For the text-containing cell, return its midpoint in [X, Y] coordinate format. 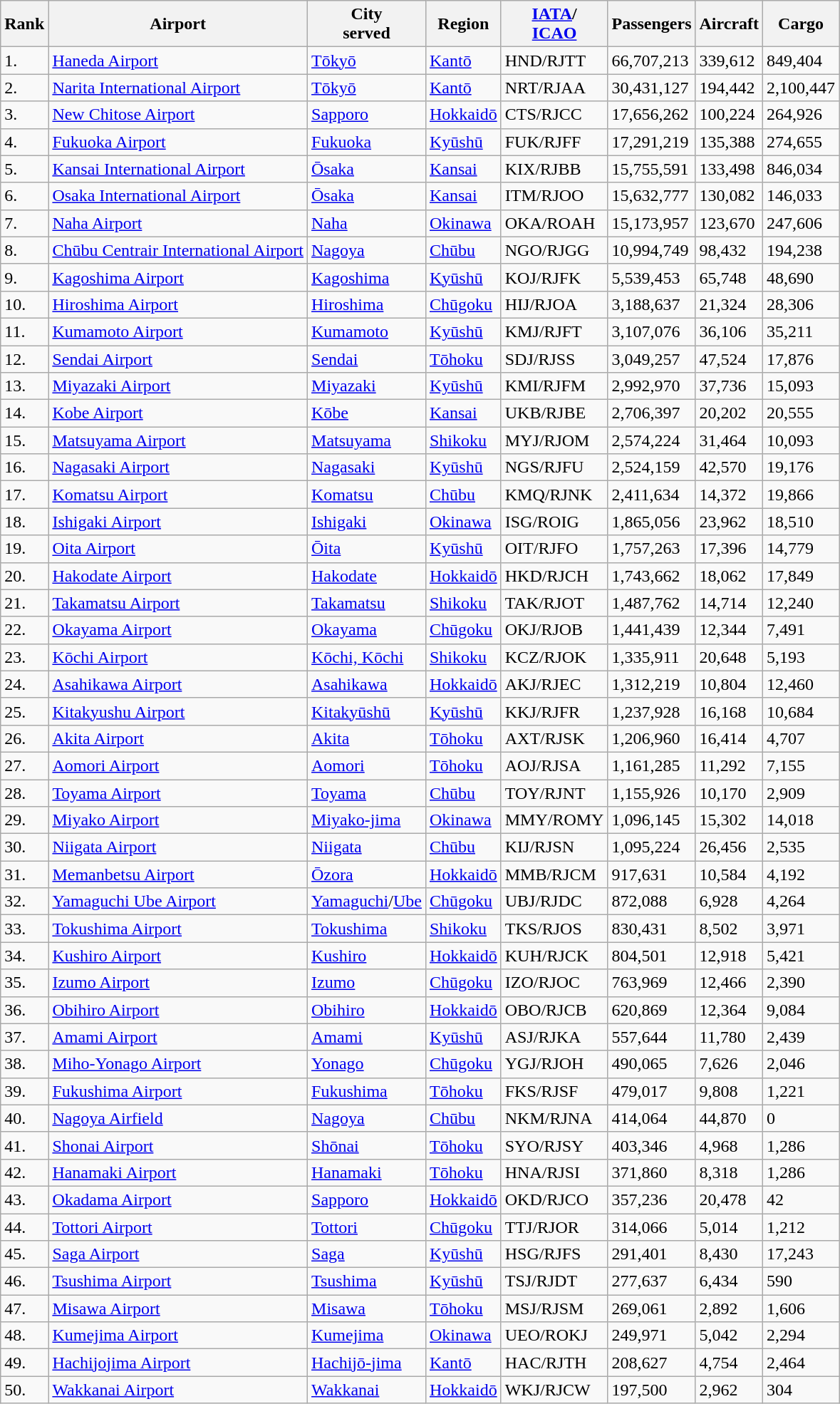
Kumejima Airport [178, 1336]
35. [24, 983]
UEO/ROKJ [554, 1336]
Tottori Airport [178, 1227]
Toyama [367, 793]
MMY/ROMY [554, 820]
9,808 [730, 1091]
OBO/RJCB [554, 1010]
33. [24, 929]
3,107,076 [651, 331]
Misawa Airport [178, 1308]
12,364 [730, 1010]
OKA/ROAH [554, 223]
Sendai [367, 358]
371,860 [651, 1172]
2,535 [801, 847]
Miyako-jima [367, 820]
Yamaguchi Ube Airport [178, 902]
Fukushima [367, 1091]
7,155 [801, 765]
Komatsu [367, 495]
2,909 [801, 793]
KKJ/RJFR [554, 711]
HNA/RJSI [554, 1172]
Shōnai [367, 1145]
2,100,447 [801, 88]
16,414 [730, 738]
Saga [367, 1254]
194,238 [801, 250]
36,106 [730, 331]
123,670 [730, 223]
3,188,637 [651, 304]
872,088 [651, 902]
1,155,926 [651, 793]
SYO/RJSY [554, 1145]
Tokushima [367, 929]
17. [24, 495]
Wakkanai Airport [178, 1390]
UBJ/RJDC [554, 902]
36. [24, 1010]
830,431 [651, 929]
Okadama Airport [178, 1199]
KUH/RJCK [554, 956]
3. [24, 115]
2. [24, 88]
42 [801, 1199]
FUK/RJFF [554, 142]
20,478 [730, 1199]
Asahikawa Airport [178, 684]
277,637 [651, 1281]
12,344 [730, 630]
Akita [367, 738]
14. [24, 413]
Aomori Airport [178, 765]
25. [24, 711]
17,291,219 [651, 142]
31. [24, 874]
Takamatsu Airport [178, 603]
Izumo Airport [178, 983]
15,173,957 [651, 223]
194,442 [730, 88]
6,928 [730, 902]
Naha [367, 223]
15,093 [801, 386]
26,456 [730, 847]
Komatsu Airport [178, 495]
Kōbe [367, 413]
17,396 [730, 549]
12,460 [801, 684]
65,748 [730, 277]
HAC/RJTH [554, 1363]
Yamaguchi/Ube [367, 902]
Nagasaki [367, 468]
3,971 [801, 929]
5,421 [801, 956]
Kōchi Airport [178, 657]
1,606 [801, 1308]
Asahikawa [367, 684]
8,318 [730, 1172]
Miho-Yonago Airport [178, 1064]
Haneda Airport [178, 61]
Aomori [367, 765]
21. [24, 603]
KMI/RJFM [554, 386]
KOJ/RJFK [554, 277]
KIX/RJBB [554, 169]
24. [24, 684]
304 [801, 1390]
16. [24, 468]
KMJ/RJFT [554, 331]
Kumamoto [367, 331]
5,042 [730, 1336]
39. [24, 1091]
Rank [24, 24]
1,441,439 [651, 630]
Chūbu Centrair International Airport [178, 250]
1,743,662 [651, 576]
10. [24, 304]
1,487,762 [651, 603]
10,093 [801, 440]
48. [24, 1336]
Niigata Airport [178, 847]
Naha Airport [178, 223]
Memanbetsu Airport [178, 874]
UKB/RJBE [554, 413]
Akita Airport [178, 738]
2,992,970 [651, 386]
27. [24, 765]
Saga Airport [178, 1254]
Kushiro Airport [178, 956]
Takamatsu [367, 603]
479,017 [651, 1091]
4,264 [801, 902]
48,690 [801, 277]
133,498 [730, 169]
274,655 [801, 142]
1. [24, 61]
44,870 [730, 1118]
37,736 [730, 386]
2,962 [730, 1390]
247,606 [801, 223]
Hiroshima [367, 304]
42. [24, 1172]
MSJ/RJSM [554, 1308]
Kagoshima Airport [178, 277]
2,892 [730, 1308]
849,404 [801, 61]
4. [24, 142]
IZO/RJOC [554, 983]
Niigata [367, 847]
26. [24, 738]
5,539,453 [651, 277]
Kansai International Airport [178, 169]
197,500 [651, 1390]
43. [24, 1199]
10,684 [801, 711]
Matsuyama Airport [178, 440]
4,707 [801, 738]
1,212 [801, 1227]
50. [24, 1390]
IATA/ICAO [554, 24]
47,524 [730, 358]
Kōchi, Kōchi [367, 657]
1,206,960 [651, 738]
28. [24, 793]
2,524,159 [651, 468]
66,707,213 [651, 61]
13. [24, 386]
208,627 [651, 1363]
Miyazaki [367, 386]
FKS/RJSF [554, 1091]
Ōita [367, 549]
1,161,285 [651, 765]
339,612 [730, 61]
846,034 [801, 169]
2,390 [801, 983]
SDJ/RJSS [554, 358]
22. [24, 630]
Hakodate [367, 576]
KIJ/RJSN [554, 847]
TSJ/RJDT [554, 1281]
4,754 [730, 1363]
2,574,224 [651, 440]
18,062 [730, 576]
1,096,145 [651, 820]
357,236 [651, 1199]
41. [24, 1145]
34. [24, 956]
3,049,257 [651, 358]
12. [24, 358]
19,176 [801, 468]
Kushiro [367, 956]
Misawa [367, 1308]
19,866 [801, 495]
8,502 [730, 929]
15,302 [730, 820]
YGJ/RJOH [554, 1064]
Amami Airport [178, 1037]
ISG/ROIG [554, 522]
Narita International Airport [178, 88]
WKJ/RJCW [554, 1390]
1,757,263 [651, 549]
11. [24, 331]
Hakodate Airport [178, 576]
Tsushima [367, 1281]
1,335,911 [651, 657]
11,780 [730, 1037]
Aircraft [730, 24]
6. [24, 196]
AXT/RJSK [554, 738]
10,804 [730, 684]
269,061 [651, 1308]
31,464 [730, 440]
2,439 [801, 1037]
KMQ/RJNK [554, 495]
45. [24, 1254]
18,510 [801, 522]
490,065 [651, 1064]
135,388 [730, 142]
OKJ/RJOB [554, 630]
4,192 [801, 874]
49. [24, 1363]
7. [24, 223]
Hachijojima Airport [178, 1363]
Fukuoka [367, 142]
Cargo [801, 24]
ITM/RJOO [554, 196]
Fukushima Airport [178, 1091]
6,434 [730, 1281]
19. [24, 549]
OKD/RJCO [554, 1199]
10,584 [730, 874]
Sendai Airport [178, 358]
7,491 [801, 630]
20. [24, 576]
14,714 [730, 603]
Hachijō-jima [367, 1363]
4,968 [730, 1145]
ASJ/RJKA [554, 1037]
1,095,224 [651, 847]
5,193 [801, 657]
Miyazaki Airport [178, 386]
17,876 [801, 358]
249,971 [651, 1336]
146,033 [801, 196]
20,648 [730, 657]
38. [24, 1064]
TOY/RJNT [554, 793]
15. [24, 440]
Hiroshima Airport [178, 304]
AOJ/RJSA [554, 765]
Nagasaki Airport [178, 468]
2,411,634 [651, 495]
Kitakyushu Airport [178, 711]
20,555 [801, 413]
Cityserved [367, 24]
Shonai Airport [178, 1145]
14,779 [801, 549]
18. [24, 522]
23. [24, 657]
KCZ/RJOK [554, 657]
15,755,591 [651, 169]
15,632,777 [651, 196]
Okayama Airport [178, 630]
Hanamaki Airport [178, 1172]
14,372 [730, 495]
17,243 [801, 1254]
New Chitose Airport [178, 115]
23,962 [730, 522]
Passengers [651, 24]
TAK/RJOT [554, 603]
8. [24, 250]
12,918 [730, 956]
Tottori [367, 1227]
10,994,749 [651, 250]
Matsuyama [367, 440]
Kumejima [367, 1336]
NGS/RJFU [554, 468]
16,168 [730, 711]
Region [463, 24]
2,706,397 [651, 413]
NRT/RJAA [554, 88]
804,501 [651, 956]
Kagoshima [367, 277]
14,018 [801, 820]
98,432 [730, 250]
130,082 [730, 196]
Obihiro Airport [178, 1010]
HSG/RJFS [554, 1254]
763,969 [651, 983]
Ishigaki Airport [178, 522]
1,237,928 [651, 711]
414,064 [651, 1118]
10,170 [730, 793]
917,631 [651, 874]
HKD/RJCH [554, 576]
5,014 [730, 1227]
37. [24, 1037]
40. [24, 1118]
Oita Airport [178, 549]
Kitakyūshū [367, 711]
1,865,056 [651, 522]
Ishigaki [367, 522]
314,066 [651, 1227]
2,464 [801, 1363]
Tokushima Airport [178, 929]
291,401 [651, 1254]
264,926 [801, 115]
29. [24, 820]
12,466 [730, 983]
NGO/RJGG [554, 250]
Miyako Airport [178, 820]
47. [24, 1308]
Okayama [367, 630]
HND/RJTT [554, 61]
Hanamaki [367, 1172]
20,202 [730, 413]
46. [24, 1281]
30. [24, 847]
AKJ/RJEC [554, 684]
MYJ/RJOM [554, 440]
21,324 [730, 304]
Wakkanai [367, 1390]
TTJ/RJOR [554, 1227]
557,644 [651, 1037]
1,312,219 [651, 684]
100,224 [730, 115]
5. [24, 169]
Izumo [367, 983]
NKM/RJNA [554, 1118]
MMB/RJCM [554, 874]
Fukuoka Airport [178, 142]
9,084 [801, 1010]
Yonago [367, 1064]
1,221 [801, 1091]
44. [24, 1227]
9. [24, 277]
Airport [178, 24]
Tsushima Airport [178, 1281]
2,046 [801, 1064]
35,211 [801, 331]
Nagoya Airfield [178, 1118]
TKS/RJOS [554, 929]
Amami [367, 1037]
OIT/RJFO [554, 549]
0 [801, 1118]
12,240 [801, 603]
HIJ/RJOA [554, 304]
28,306 [801, 304]
42,570 [730, 468]
30,431,127 [651, 88]
7,626 [730, 1064]
403,346 [651, 1145]
Kobe Airport [178, 413]
8,430 [730, 1254]
17,656,262 [651, 115]
590 [801, 1281]
Toyama Airport [178, 793]
Obihiro [367, 1010]
11,292 [730, 765]
17,849 [801, 576]
620,869 [651, 1010]
Kumamoto Airport [178, 331]
2,294 [801, 1336]
CTS/RJCC [554, 115]
32. [24, 902]
Ōzora [367, 874]
Osaka International Airport [178, 196]
